For the text-containing cell, return its midpoint in (x, y) coordinate format. 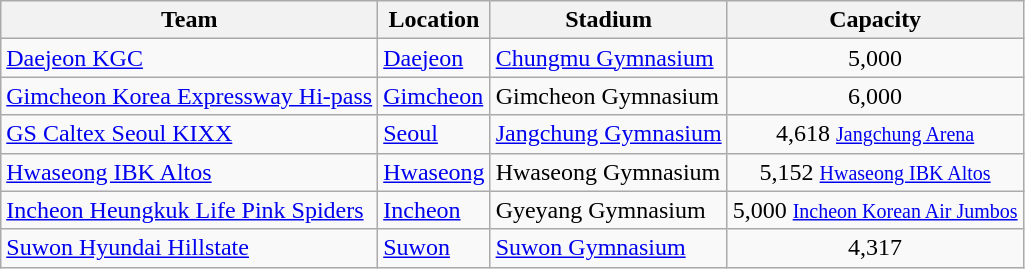
Incheon Heungkuk Life Pink Spiders (190, 210)
Incheon (434, 210)
Hwaseong (434, 172)
Location (434, 20)
Suwon Gymnasium (608, 248)
5,000 Incheon Korean Air Jumbos (875, 210)
Gimcheon Korea Expressway Hi-pass (190, 96)
Hwaseong Gymnasium (608, 172)
5,152 Hwaseong IBK Altos (875, 172)
4,317 (875, 248)
5,000 (875, 58)
Gimcheon Gymnasium (608, 96)
6,000 (875, 96)
4,618 Jangchung Arena (875, 134)
Jangchung Gymnasium (608, 134)
Hwaseong IBK Altos (190, 172)
Chungmu Gymnasium (608, 58)
Suwon (434, 248)
Daejeon (434, 58)
Stadium (608, 20)
GS Caltex Seoul KIXX (190, 134)
Team (190, 20)
Daejeon KGC (190, 58)
Seoul (434, 134)
Suwon Hyundai Hillstate (190, 248)
Gyeyang Gymnasium (608, 210)
Capacity (875, 20)
Gimcheon (434, 96)
